Output the (x, y) coordinate of the center of the cell containing the given text.  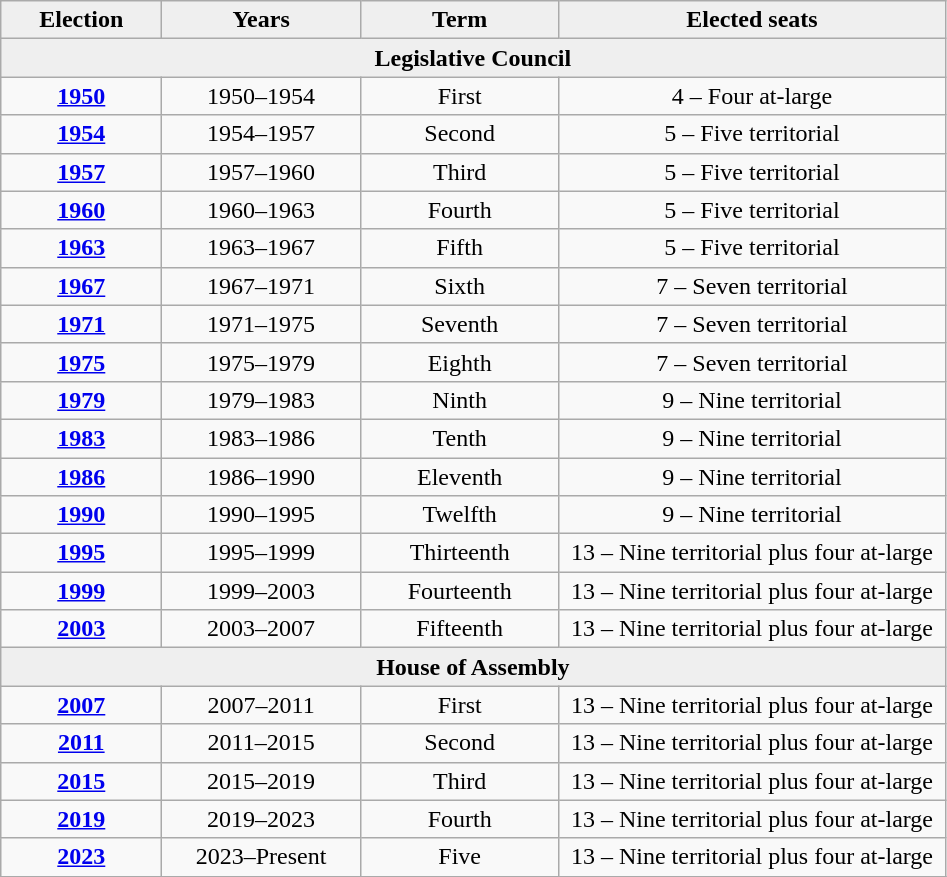
Fifteenth (460, 629)
1975–1979 (262, 362)
2019 (82, 819)
1954–1957 (262, 134)
1971–1975 (262, 324)
2007 (82, 705)
Tenth (460, 438)
2011–2015 (262, 743)
2023 (82, 857)
1999–2003 (262, 591)
1990–1995 (262, 515)
1967–1971 (262, 286)
Years (262, 20)
1979 (82, 400)
Fourteenth (460, 591)
1963 (82, 248)
1990 (82, 515)
1971 (82, 324)
Sixth (460, 286)
2023–Present (262, 857)
1986 (82, 477)
Ninth (460, 400)
2003–2007 (262, 629)
1975 (82, 362)
2015–2019 (262, 781)
1960 (82, 210)
Seventh (460, 324)
1950–1954 (262, 96)
2007–2011 (262, 705)
1986–1990 (262, 477)
1983 (82, 438)
Fifth (460, 248)
1979–1983 (262, 400)
Term (460, 20)
1957–1960 (262, 172)
1957 (82, 172)
1950 (82, 96)
2015 (82, 781)
Elected seats (752, 20)
Eleventh (460, 477)
Eighth (460, 362)
Twelfth (460, 515)
Election (82, 20)
Thirteenth (460, 553)
1995–1999 (262, 553)
2003 (82, 629)
House of Assembly (473, 667)
1983–1986 (262, 438)
1963–1967 (262, 248)
1999 (82, 591)
2011 (82, 743)
1995 (82, 553)
Five (460, 857)
4 – Four at-large (752, 96)
1967 (82, 286)
1954 (82, 134)
1960–1963 (262, 210)
2019–2023 (262, 819)
Legislative Council (473, 58)
